Determine the (X, Y) coordinate at the center of the cell enclosing the given text.  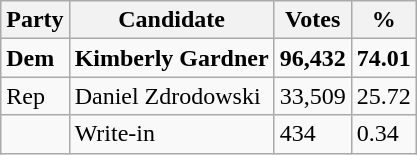
0.34 (384, 134)
Write-in (172, 134)
Dem (35, 58)
74.01 (384, 58)
Kimberly Gardner (172, 58)
% (384, 20)
25.72 (384, 96)
Daniel Zdrodowski (172, 96)
96,432 (312, 58)
Votes (312, 20)
Candidate (172, 20)
33,509 (312, 96)
434 (312, 134)
Party (35, 20)
Rep (35, 96)
